Determine the [x, y] coordinate at the center of the cell enclosing the given text.  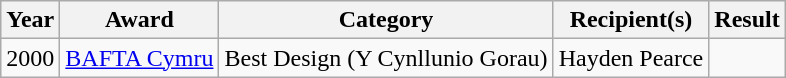
2000 [30, 58]
Category [386, 20]
Award [140, 20]
Best Design (Y Cynllunio Gorau) [386, 58]
BAFTA Cymru [140, 58]
Year [30, 20]
Recipient(s) [631, 20]
Hayden Pearce [631, 58]
Result [747, 20]
